Pinpoint the cell where the given text exists, returning its (X, Y) midpoint coordinate. 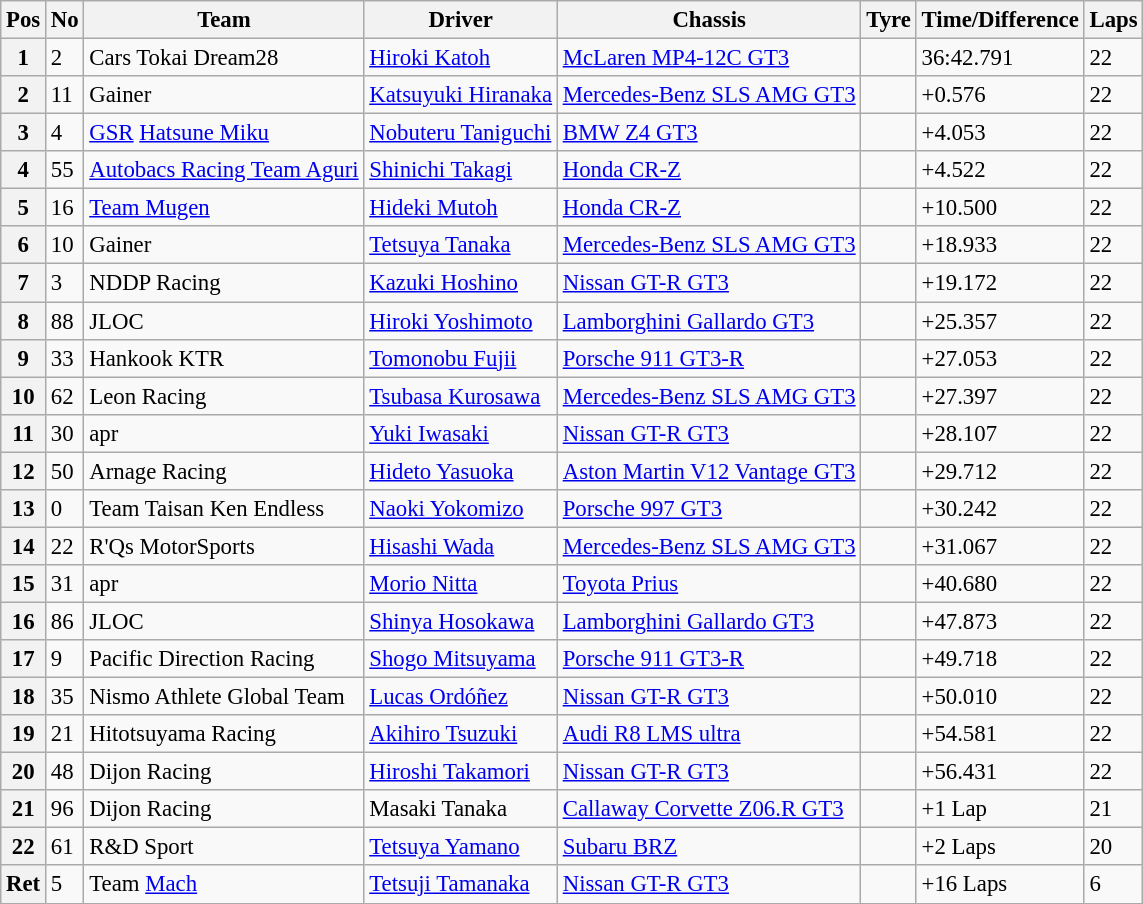
Tetsuya Yamano (460, 847)
+25.357 (1000, 321)
Naoki Yokomizo (460, 509)
33 (65, 358)
Pos (24, 20)
GSR Hatsune Miku (224, 133)
+56.431 (1000, 772)
14 (24, 546)
36:42.791 (1000, 58)
R'Qs MotorSports (224, 546)
+0.576 (1000, 95)
19 (24, 734)
BMW Z4 GT3 (709, 133)
Tyre (888, 20)
Pacific Direction Racing (224, 659)
+28.107 (1000, 433)
NDDP Racing (224, 283)
13 (24, 509)
Autobacs Racing Team Aguri (224, 170)
Time/Difference (1000, 20)
Hiroki Yoshimoto (460, 321)
McLaren MP4-12C GT3 (709, 58)
Tsubasa Kurosawa (460, 396)
12 (24, 471)
Aston Martin V12 Vantage GT3 (709, 471)
Audi R8 LMS ultra (709, 734)
86 (65, 621)
7 (24, 283)
Team (224, 20)
+47.873 (1000, 621)
Callaway Corvette Z06.R GT3 (709, 809)
+1 Lap (1000, 809)
Toyota Prius (709, 584)
Shinya Hosokawa (460, 621)
+30.242 (1000, 509)
+50.010 (1000, 697)
Akihiro Tsuzuki (460, 734)
Hideki Mutoh (460, 208)
Lucas Ordóñez (460, 697)
+54.581 (1000, 734)
Ret (24, 885)
31 (65, 584)
Cars Tokai Dream28 (224, 58)
Porsche 997 GT3 (709, 509)
Hiroshi Takamori (460, 772)
Katsuyuki Hiranaka (460, 95)
Hiroki Katoh (460, 58)
50 (65, 471)
48 (65, 772)
No (65, 20)
Kazuki Hoshino (460, 283)
96 (65, 809)
+31.067 (1000, 546)
+10.500 (1000, 208)
Tetsuji Tamanaka (460, 885)
+4.522 (1000, 170)
Leon Racing (224, 396)
Team Mugen (224, 208)
Tomonobu Fujii (460, 358)
+19.172 (1000, 283)
30 (65, 433)
Subaru BRZ (709, 847)
Yuki Iwasaki (460, 433)
Driver (460, 20)
0 (65, 509)
+27.397 (1000, 396)
Nismo Athlete Global Team (224, 697)
35 (65, 697)
+2 Laps (1000, 847)
Shogo Mitsuyama (460, 659)
+29.712 (1000, 471)
8 (24, 321)
Nobuteru Taniguchi (460, 133)
62 (65, 396)
Team Taisan Ken Endless (224, 509)
61 (65, 847)
Chassis (709, 20)
+49.718 (1000, 659)
Tetsuya Tanaka (460, 245)
+40.680 (1000, 584)
Morio Nitta (460, 584)
Hitotsuyama Racing (224, 734)
+27.053 (1000, 358)
Laps (1114, 20)
+18.933 (1000, 245)
15 (24, 584)
Shinichi Takagi (460, 170)
Hankook KTR (224, 358)
Team Mach (224, 885)
1 (24, 58)
17 (24, 659)
Hideto Yasuoka (460, 471)
Arnage Racing (224, 471)
88 (65, 321)
R&D Sport (224, 847)
Masaki Tanaka (460, 809)
Hisashi Wada (460, 546)
+4.053 (1000, 133)
55 (65, 170)
18 (24, 697)
+16 Laps (1000, 885)
